Output the [X, Y] coordinate of the center of the cell containing the given text.  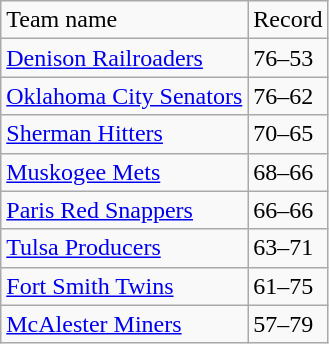
76–53 [288, 58]
Tulsa Producers [124, 248]
Record [288, 20]
McAlester Miners [124, 324]
61–75 [288, 286]
Fort Smith Twins [124, 286]
70–65 [288, 134]
66–66 [288, 210]
76–62 [288, 96]
Muskogee Mets [124, 172]
Team name [124, 20]
Sherman Hitters [124, 134]
57–79 [288, 324]
Denison Railroaders [124, 58]
68–66 [288, 172]
Oklahoma City Senators [124, 96]
Paris Red Snappers [124, 210]
63–71 [288, 248]
